Provide the [X, Y] coordinate of the cell's center where the given text is located.  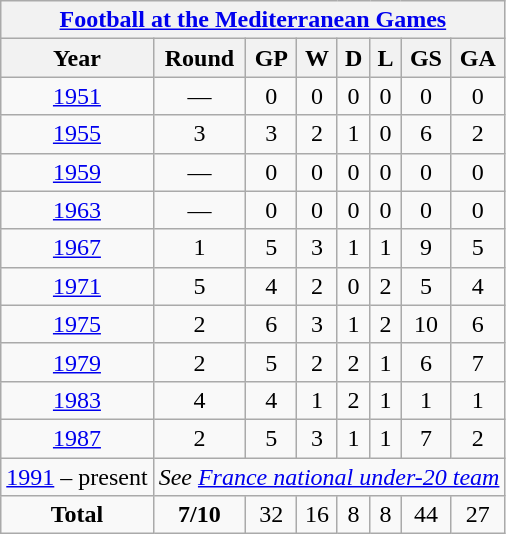
1971 [77, 286]
Year [77, 58]
1951 [77, 96]
7/10 [200, 515]
1959 [77, 172]
1983 [77, 400]
16 [317, 515]
1963 [77, 210]
Football at the Mediterranean Games [253, 20]
1987 [77, 438]
1991 – present [77, 477]
GP [272, 58]
Total [77, 515]
32 [272, 515]
See France national under-20 team [329, 477]
W [317, 58]
Round [200, 58]
1979 [77, 362]
1967 [77, 248]
L [386, 58]
GS [426, 58]
10 [426, 324]
44 [426, 515]
27 [478, 515]
1975 [77, 324]
GA [478, 58]
9 [426, 248]
1955 [77, 134]
D [354, 58]
